For the text-containing cell, return its midpoint in (X, Y) coordinate format. 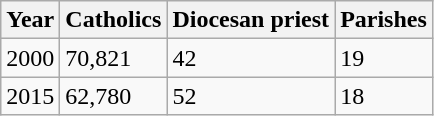
Diocesan priest (251, 20)
Catholics (114, 20)
Year (30, 20)
19 (384, 58)
2000 (30, 58)
Parishes (384, 20)
2015 (30, 96)
42 (251, 58)
70,821 (114, 58)
52 (251, 96)
62,780 (114, 96)
18 (384, 96)
